Locate the cell with the specified text and output its [x, y] center coordinate. 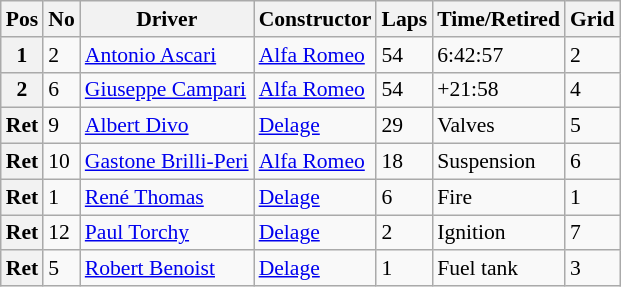
Albert Divo [167, 126]
René Thomas [167, 197]
Gastone Brilli-Peri [167, 162]
18 [404, 162]
Ignition [498, 233]
Valves [498, 126]
9 [62, 126]
12 [62, 233]
Fire [498, 197]
7 [592, 233]
Paul Torchy [167, 233]
29 [404, 126]
4 [592, 90]
Constructor [316, 19]
6:42:57 [498, 55]
Laps [404, 19]
3 [592, 269]
Fuel tank [498, 269]
10 [62, 162]
+21:58 [498, 90]
Grid [592, 19]
Suspension [498, 162]
Pos [22, 19]
Time/Retired [498, 19]
Driver [167, 19]
No [62, 19]
Antonio Ascari [167, 55]
Giuseppe Campari [167, 90]
Robert Benoist [167, 269]
